From the cell containing the given text, extract its center point as (X, Y) coordinate. 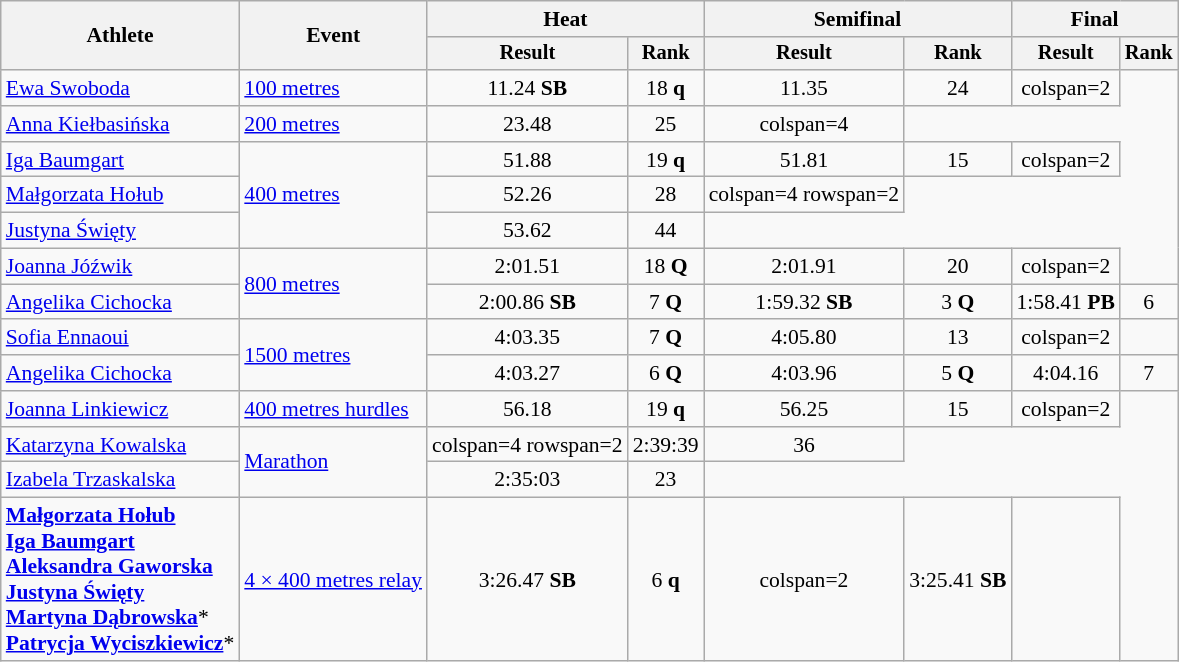
Justyna Święty (120, 231)
Anna Kiełbasińska (120, 124)
11.24 SB (528, 88)
colspan=4 (804, 124)
400 metres (333, 196)
6 q (666, 580)
51.88 (528, 160)
6 Q (666, 373)
18 q (666, 88)
23 (666, 480)
25 (666, 124)
Ewa Swoboda (120, 88)
24 (958, 88)
4:03.96 (804, 373)
1:59.32 SB (804, 302)
Sofia Ennaoui (120, 338)
13 (958, 338)
28 (666, 195)
Izabela Trzaskalska (120, 480)
4:03.35 (528, 338)
Event (333, 36)
Joanna Linkiewicz (120, 409)
Marathon (333, 462)
800 metres (333, 284)
2:00.86 SB (528, 302)
4:04.16 (1065, 373)
52.26 (528, 195)
51.81 (804, 160)
Małgorzata Hołub (120, 195)
200 metres (333, 124)
56.18 (528, 409)
44 (666, 231)
Semifinal (858, 19)
5 Q (958, 373)
2:39:39 (666, 445)
18 Q (666, 267)
6 (1149, 302)
1:58.41 PB (1065, 302)
2:35:03 (528, 480)
1500 metres (333, 356)
Małgorzata HołubIga BaumgartAleksandra GaworskaJustyna ŚwiętyMartyna Dąbrowska*Patrycja Wyciszkiewicz* (120, 580)
4:05.80 (804, 338)
4 × 400 metres relay (333, 580)
11.35 (804, 88)
23.48 (528, 124)
20 (958, 267)
100 metres (333, 88)
53.62 (528, 231)
Katarzyna Kowalska (120, 445)
400 metres hurdles (333, 409)
7 (1149, 373)
Final (1094, 19)
2:01.51 (528, 267)
4:03.27 (528, 373)
3:26.47 SB (528, 580)
2:01.91 (804, 267)
Athlete (120, 36)
3 Q (958, 302)
Heat (566, 19)
3:25.41 SB (958, 580)
Iga Baumgart (120, 160)
36 (804, 445)
56.25 (804, 409)
Joanna Jóźwik (120, 267)
